From the cell containing the given text, extract its center point as (X, Y) coordinate. 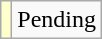
Pending (57, 20)
